Output the [X, Y] coordinate of the center of the cell containing the given text.  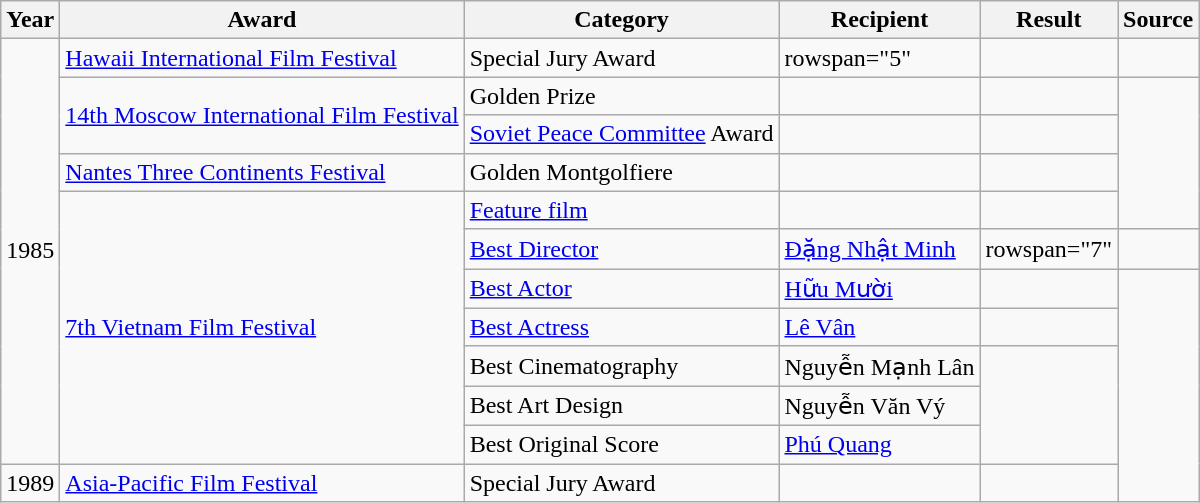
Golden Montgolfiere [622, 172]
Đặng Nhật Minh [880, 249]
Nantes Three Continents Festival [262, 172]
Best Cinematography [622, 366]
Best Actress [622, 327]
Award [262, 20]
14th Moscow International Film Festival [262, 115]
Best Art Design [622, 406]
Soviet Peace Committee Award [622, 134]
Best Original Score [622, 444]
Recipient [880, 20]
rowspan="5" [880, 58]
Source [1158, 20]
Result [1049, 20]
Category [622, 20]
Feature film [622, 210]
Year [30, 20]
rowspan="7" [1049, 249]
Nguyễn Văn Vý [880, 406]
7th Vietnam Film Festival [262, 327]
Lê Vân [880, 327]
Hawaii International Film Festival [262, 58]
Phú Quang [880, 444]
Best Actor [622, 289]
1989 [30, 483]
Asia-Pacific Film Festival [262, 483]
Best Director [622, 249]
1985 [30, 252]
Hữu Mười [880, 289]
Nguyễn Mạnh Lân [880, 366]
Golden Prize [622, 96]
